Search for the cell housing the specified text and yield its [X, Y] center coordinate. 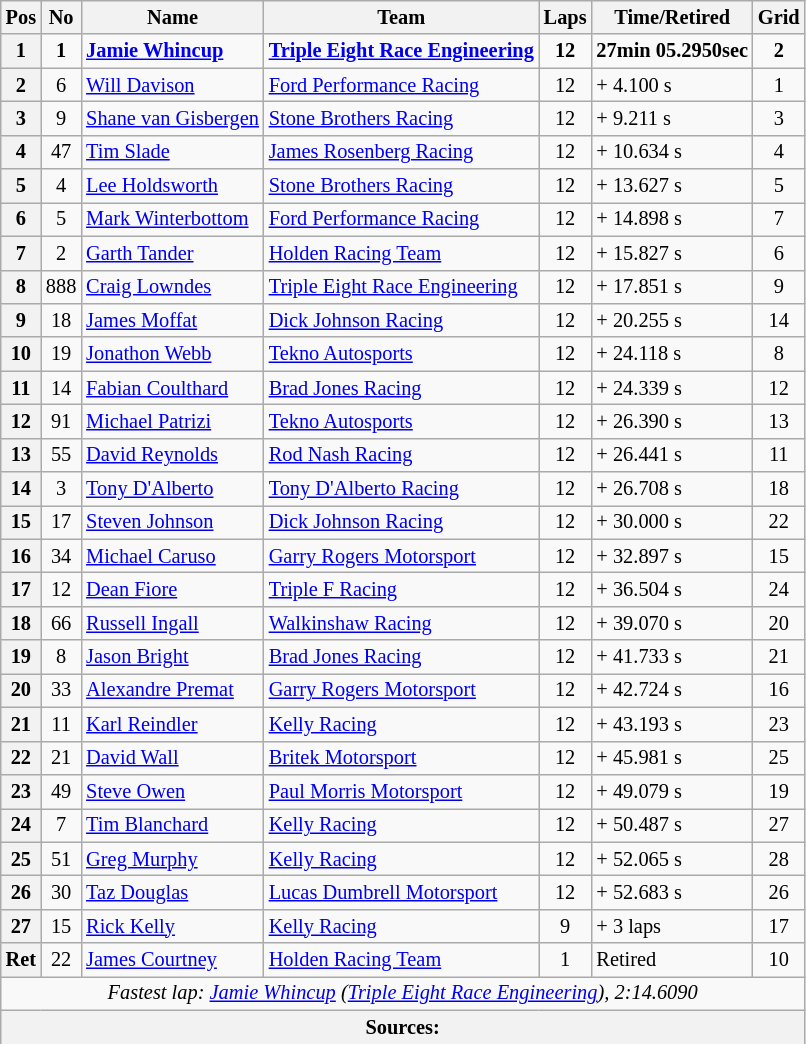
Michael Patrizi [172, 421]
Steve Owen [172, 791]
33 [61, 690]
Jason Bright [172, 657]
+ 15.827 s [672, 253]
Ret [21, 960]
+ 52.065 s [672, 859]
55 [61, 455]
888 [61, 287]
Britek Motorsport [402, 758]
+ 30.000 s [672, 522]
Mark Winterbottom [172, 219]
Jamie Whincup [172, 51]
Time/Retired [672, 17]
Lucas Dumbrell Motorsport [402, 892]
Fastest lap: Jamie Whincup (Triple Eight Race Engineering), 2:14.6090 [403, 993]
28 [779, 859]
Taz Douglas [172, 892]
Triple F Racing [402, 589]
Pos [21, 17]
+ 50.487 s [672, 825]
+ 36.504 s [672, 589]
Retired [672, 960]
+ 26.708 s [672, 489]
+ 13.627 s [672, 186]
+ 24.339 s [672, 388]
+ 24.118 s [672, 354]
Lee Holdsworth [172, 186]
+ 20.255 s [672, 320]
27min 05.2950sec [672, 51]
+ 4.100 s [672, 85]
+ 52.683 s [672, 892]
Name [172, 17]
James Courtney [172, 960]
Steven Johnson [172, 522]
+ 32.897 s [672, 556]
Will Davison [172, 85]
+ 49.079 s [672, 791]
+ 14.898 s [672, 219]
+ 9.211 s [672, 118]
47 [61, 152]
30 [61, 892]
34 [61, 556]
Fabian Coulthard [172, 388]
James Rosenberg Racing [402, 152]
James Moffat [172, 320]
66 [61, 623]
Tim Blanchard [172, 825]
Michael Caruso [172, 556]
91 [61, 421]
Alexandre Premat [172, 690]
+ 26.441 s [672, 455]
Laps [566, 17]
Walkinshaw Racing [402, 623]
Sources: [403, 1027]
+ 42.724 s [672, 690]
Garth Tander [172, 253]
Tony D'Alberto [172, 489]
+ 41.733 s [672, 657]
Paul Morris Motorsport [402, 791]
David Wall [172, 758]
David Reynolds [172, 455]
+ 26.390 s [672, 421]
49 [61, 791]
Dean Fiore [172, 589]
+ 39.070 s [672, 623]
Shane van Gisbergen [172, 118]
Grid [779, 17]
Rod Nash Racing [402, 455]
+ 45.981 s [672, 758]
Greg Murphy [172, 859]
Jonathon Webb [172, 354]
+ 10.634 s [672, 152]
+ 43.193 s [672, 724]
No [61, 17]
+ 3 laps [672, 926]
+ 17.851 s [672, 287]
Karl Reindler [172, 724]
Tim Slade [172, 152]
Rick Kelly [172, 926]
Russell Ingall [172, 623]
Tony D'Alberto Racing [402, 489]
Craig Lowndes [172, 287]
Team [402, 17]
51 [61, 859]
